Find where the given text appears and provide that cell's center as (x, y) coordinate. 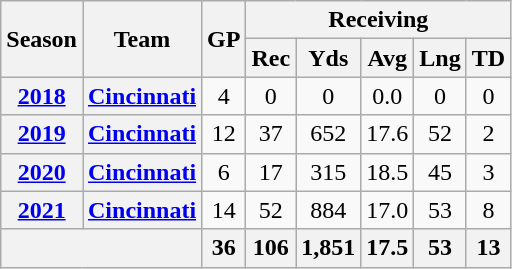
3 (488, 172)
106 (271, 248)
12 (224, 134)
GP (224, 39)
2021 (42, 210)
Lng (440, 58)
2020 (42, 172)
6 (224, 172)
18.5 (388, 172)
Team (142, 39)
13 (488, 248)
8 (488, 210)
17.6 (388, 134)
2 (488, 134)
2019 (42, 134)
37 (271, 134)
2018 (42, 96)
Season (42, 39)
Receiving (378, 20)
17 (271, 172)
Yds (328, 58)
TD (488, 58)
Avg (388, 58)
652 (328, 134)
17.5 (388, 248)
14 (224, 210)
315 (328, 172)
36 (224, 248)
884 (328, 210)
0.0 (388, 96)
17.0 (388, 210)
Rec (271, 58)
1,851 (328, 248)
4 (224, 96)
45 (440, 172)
